Scan for the cell matching the given text and deliver its [X, Y] coordinate at center. 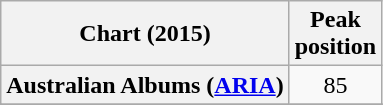
85 [335, 85]
Peak position [335, 34]
Australian Albums (ARIA) [145, 85]
Chart (2015) [145, 34]
